Identify which cell holds the provided text, then report its [x, y] central coordinate. 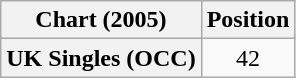
UK Singles (OCC) [101, 58]
Chart (2005) [101, 20]
Position [248, 20]
42 [248, 58]
